Output the [X, Y] coordinate of the center of the cell containing the given text.  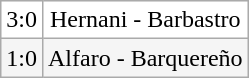
Hernani - Barbastro [145, 20]
3:0 [22, 20]
Alfaro - Barquereño [145, 58]
1:0 [22, 58]
